Locate the cell with the specified text and output its (x, y) center coordinate. 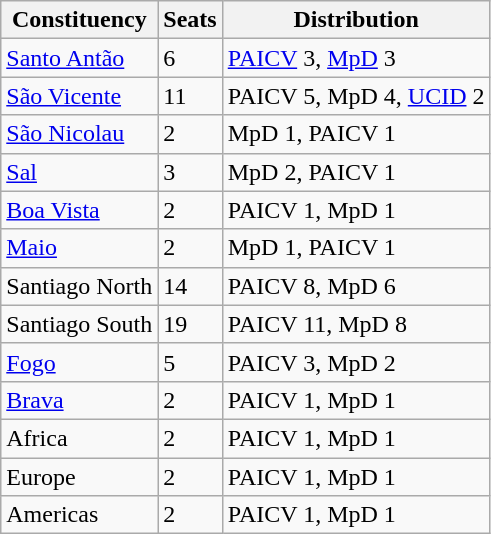
Americas (80, 515)
Boa Vista (80, 210)
Distribution (356, 20)
5 (190, 362)
11 (190, 96)
14 (190, 286)
PAICV 11, MpD 8 (356, 324)
Europe (80, 477)
PAICV 3, MpD 2 (356, 362)
PAICV 3, MpD 3 (356, 58)
Fogo (80, 362)
Brava (80, 400)
19 (190, 324)
São Nicolau (80, 134)
São Vicente (80, 96)
Santiago North (80, 286)
Santo Antão (80, 58)
3 (190, 172)
PAICV 8, MpD 6 (356, 286)
PAICV 5, MpD 4, UCID 2 (356, 96)
Constituency (80, 20)
6 (190, 58)
Sal (80, 172)
Maio (80, 248)
Santiago South (80, 324)
MpD 2, PAICV 1 (356, 172)
Seats (190, 20)
Africa (80, 438)
